Return [x, y] of the center of cell containing provided text 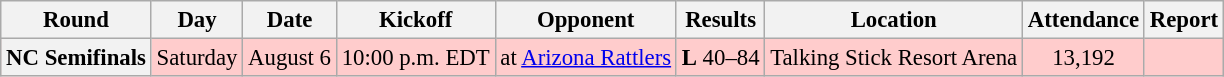
Kickoff [416, 20]
Attendance [1084, 20]
Saturday [197, 58]
Date [290, 20]
at Arizona Rattlers [586, 58]
August 6 [290, 58]
Report [1184, 20]
Opponent [586, 20]
Results [720, 20]
Round [76, 20]
NC Semifinals [76, 58]
10:00 p.m. EDT [416, 58]
13,192 [1084, 58]
Talking Stick Resort Arena [894, 58]
L 40–84 [720, 58]
Day [197, 20]
Location [894, 20]
